Extract the (X, Y) coordinate from the center of the cell holding the provided text.  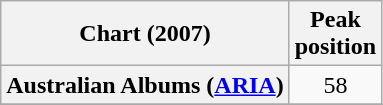
Australian Albums (ARIA) (145, 85)
Chart (2007) (145, 34)
Peakposition (335, 34)
58 (335, 85)
